Identify which cell holds the provided text, then report its (X, Y) central coordinate. 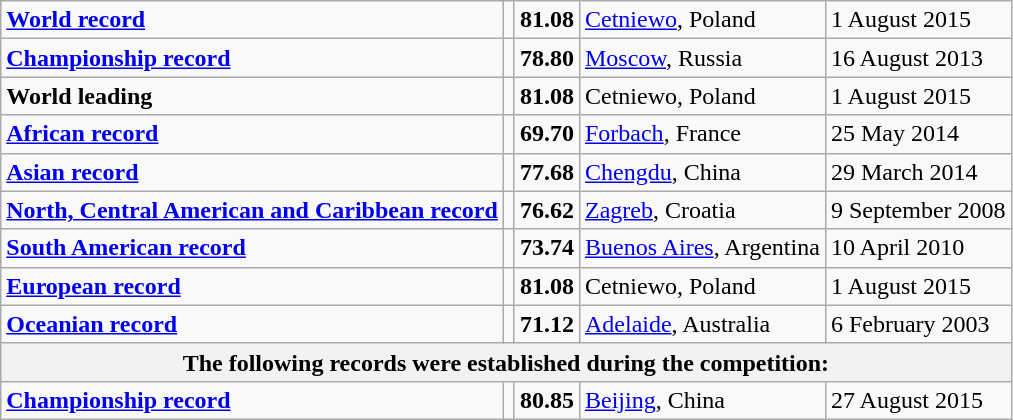
10 April 2010 (918, 248)
Forbach, France (702, 134)
78.80 (546, 58)
69.70 (546, 134)
World record (252, 20)
9 September 2008 (918, 210)
African record (252, 134)
North, Central American and Caribbean record (252, 210)
77.68 (546, 172)
Asian record (252, 172)
Chengdu, China (702, 172)
South American record (252, 248)
25 May 2014 (918, 134)
80.85 (546, 400)
71.12 (546, 324)
29 March 2014 (918, 172)
Adelaide, Australia (702, 324)
73.74 (546, 248)
Moscow, Russia (702, 58)
Buenos Aires, Argentina (702, 248)
World leading (252, 96)
Oceanian record (252, 324)
The following records were established during the competition: (506, 362)
Beijing, China (702, 400)
76.62 (546, 210)
European record (252, 286)
16 August 2013 (918, 58)
6 February 2003 (918, 324)
27 August 2015 (918, 400)
Zagreb, Croatia (702, 210)
